Output the (x, y) coordinate of the center of the cell containing the given text.  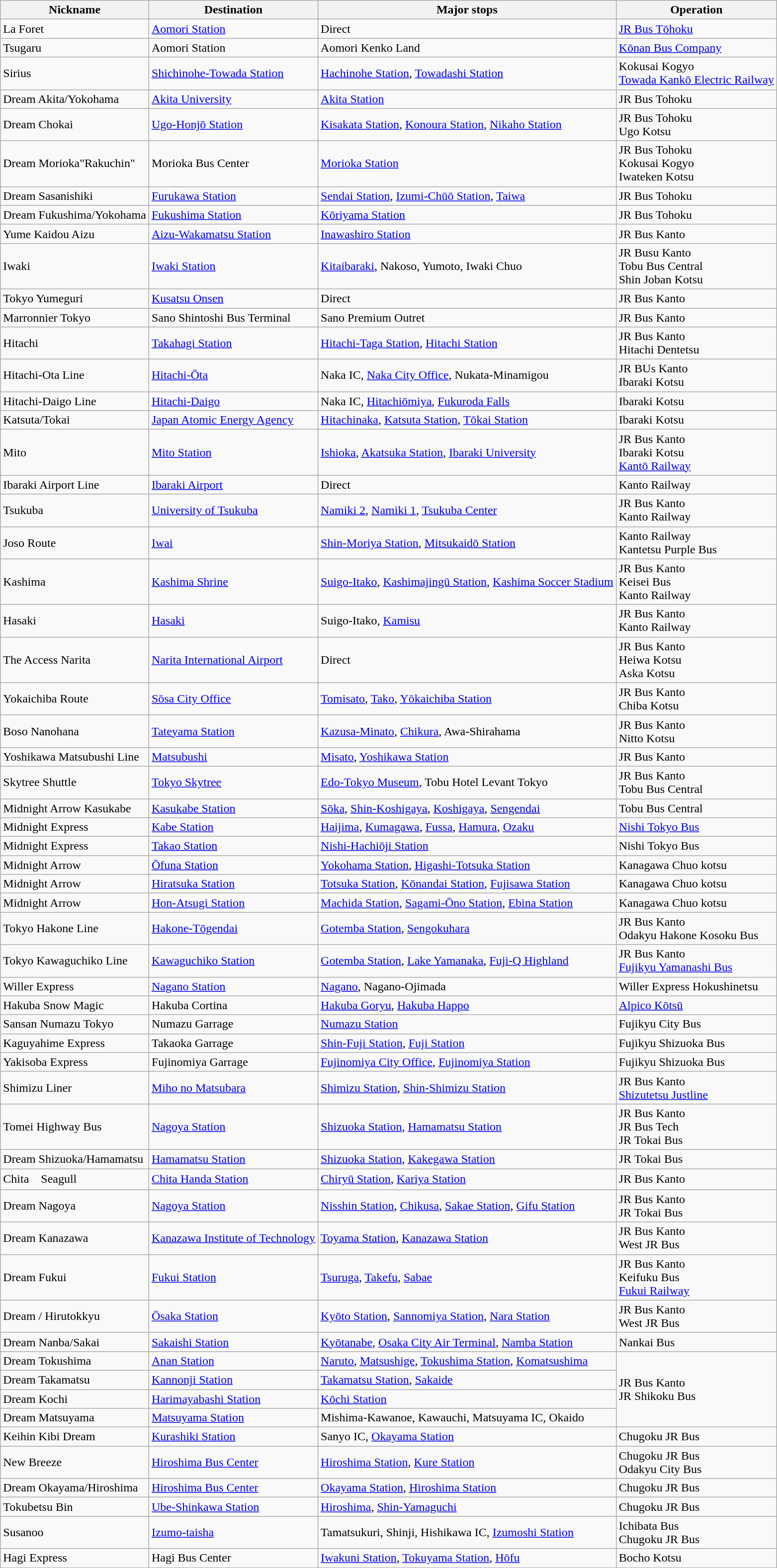
Hachinohe Station, Towadashi Station (467, 74)
Hagi Bus Center (233, 1558)
Fujikyu City Bus (696, 1024)
JR Bus KantoOdakyu Hakone Kosoku Bus (696, 929)
JR Bus KantoHitachi Dentetsu (696, 343)
JR BUs KantoIbaraki Kotsu (696, 376)
JR Bus TohokuUgo Kotsu (696, 124)
Nagano, Nagano-Ojimada (467, 986)
Kitaibaraki, Nakoso, Yumoto, Iwaki Chuo (467, 266)
Matsuyama Station (233, 1418)
JR Bus KantoJR Shikoku Bus (696, 1389)
Katsuta/Tokai (75, 420)
Sanyo IC, Okayama Station (467, 1437)
Morioka Station (467, 164)
Kawaguchiko Station (233, 960)
Izumo-taisha (233, 1532)
JR Bus KantoFujikyu Yamanashi Bus (696, 960)
Chita Seagull (75, 1179)
Mito Station (233, 452)
Ōsaka Station (233, 1316)
Hiratsuka Station (233, 884)
Harimayabashi Station (233, 1398)
JR Bus KantoChiba Kotsu (696, 699)
JR Bus KantoShizutetsu Justline (696, 1088)
Hitachi-Taga Station, Hitachi Station (467, 343)
Tamatsukuri, Shinji, Hishikawa IC, Izumoshi Station (467, 1532)
Tokyo Hakone Line (75, 929)
Yokohama Station, Higashi-Totsuka Station (467, 865)
Sirius (75, 74)
Ishioka, Akatsuka Station, Ibaraki University (467, 452)
Dream Nagoya (75, 1206)
JR Bus TohokuKokusai KogyoIwateken Kotsu (696, 164)
Naruto, Matsushige, Tokushima Station, Komatsushima (467, 1361)
Hiroshima, Shin-Yamaguchi (467, 1507)
JR Bus KantoJR Bus TechJR Tokai Bus (696, 1127)
Bocho Kotsu (696, 1558)
Takahagi Station (233, 343)
Hitachi-Daigo (233, 401)
Hitachi-Ota Line (75, 376)
Ugo-Honjō Station (233, 124)
Sansan Numazu Tokyo (75, 1024)
Shichinohe-Towada Station (233, 74)
Susanoo (75, 1532)
Hakuba Goryu, Hakuba Happo (467, 1005)
Dream Fukushima/Yokohama (75, 215)
Dream Takamatsu (75, 1380)
Tokyo Kawaguchiko Line (75, 960)
Akita University (233, 99)
Fujinomiya Garrage (233, 1062)
JR Bus KantoJR Tokai Bus (696, 1206)
Ichibata BusChugoku JR Bus (696, 1532)
Mito (75, 452)
Dream Kochi (75, 1398)
Tomei Highway Bus (75, 1127)
Kisakata Station, Konoura Station, Nikaho Station (467, 124)
Tomisato, Tako, Yōkaichiba Station (467, 699)
Anan Station (233, 1361)
Sano Premium Outret (467, 318)
Shin-Fuji Station, Fuji Station (467, 1043)
Hakuba Snow Magic (75, 1005)
Japan Atomic Energy Agency (233, 420)
The Access Narita (75, 660)
Chiryū Station, Kariya Station (467, 1179)
Hitachi (75, 343)
Kasukabe Station (233, 808)
Hagi Express (75, 1558)
Kabe Station (233, 827)
Nisshin Station, Chikusa, Sakae Station, Gifu Station (467, 1206)
Totsuka Station, Kōnandai Station, Fujisawa Station (467, 884)
Iwai (233, 543)
Haijima, Kumagawa, Fussa, Hamura, Ozaku (467, 827)
Takao Station (233, 846)
Ibaraki Airport Line (75, 485)
Yoshikawa Matsubushi Line (75, 757)
Kashima (75, 582)
Tsugaru (75, 48)
Tokubetsu Bin (75, 1507)
Namiki 2, Namiki 1, Tsukuba Center (467, 510)
Dream Sasanishiki (75, 196)
Sano Shintoshi Bus Terminal (233, 318)
Narita International Airport (233, 660)
Yakisoba Express (75, 1062)
Morioka Bus Center (233, 164)
JR Bus KantoHeiwa KotsuAska Kotsu (696, 660)
Kazusa-Minato, Chikura, Awa-Shirahama (467, 731)
Tobu Bus Central (696, 808)
Shimizu Liner (75, 1088)
Boso Nanohana (75, 731)
Sendai Station, Izumi-Chūō Station, Taiwa (467, 196)
Kannonji Station (233, 1380)
Inawashiro Station (467, 234)
Suigo-Itako, Kamisu (467, 620)
JR Bus KantoTobu Bus Central (696, 783)
Keihin Kibi Dream (75, 1437)
Suigo-Itako, Kashimajingū Station, Kashima Soccer Stadium (467, 582)
JR Busu KantoTobu Bus CentralShin Joban Kotsu (696, 266)
Nagano Station (233, 986)
La Foret (75, 29)
Shimizu Station, Shin-Shimizu Station (467, 1088)
Tsukuba (75, 510)
Gotemba Station, Sengokuhara (467, 929)
Kanto RailwayKantetsu Purple Bus (696, 543)
Iwakuni Station, Tokuyama Station, Hōfu (467, 1558)
Kashima Shrine (233, 582)
Numazu Garrage (233, 1024)
Nickname (75, 10)
Kokusai KogyoTowada Kankō Electric Railway (696, 74)
Misato, Yoshikawa Station (467, 757)
Sakaishi Station (233, 1342)
JR Bus KantoIbaraki KotsuKantō Railway (696, 452)
Takamatsu Station, Sakaide (467, 1380)
JR Bus KantoNitto Kotsu (696, 731)
Edo-Tokyo Museum, Tobu Hotel Levant Tokyo (467, 783)
Ibaraki Airport (233, 485)
Mishima-Kawanoe, Kawauchi, Matsuyama IC, Okaido (467, 1418)
Operation (696, 10)
Okayama Station, Hiroshima Station (467, 1488)
Dream Kanazawa (75, 1238)
Dream Nanba/Sakai (75, 1342)
Ube-Shinkawa Station (233, 1507)
Yume Kaidou Aizu (75, 234)
Dream Fukui (75, 1277)
Tsuruga, Takefu, Sabae (467, 1277)
Kōriyama Station (467, 215)
Kōnan Bus Company (696, 48)
Dream Tokushima (75, 1361)
Dream Morioka"Rakuchin" (75, 164)
Kyōtanabe, Osaka City Air Terminal, Namba Station (467, 1342)
Alpico Kōtsū (696, 1005)
Joso Route (75, 543)
Kanto Railway (696, 485)
Hitachi-Ōta (233, 376)
Willer Express (75, 986)
Marronnier Tokyo (75, 318)
Skytree Shuttle (75, 783)
Dream Shizuoka/Hamamatsu (75, 1159)
Sōka, Shin-Koshigaya, Koshigaya, Sengendai (467, 808)
Kurashiki Station (233, 1437)
Aizu-Wakamatsu Station (233, 234)
New Breeze (75, 1463)
Furukawa Station (233, 196)
Hitachi-Daigo Line (75, 401)
Hon-Atsugi Station (233, 903)
Nishi-Hachiōji Station (467, 846)
Fukui Station (233, 1277)
Kusatsu Onsen (233, 298)
Dream Matsuyama (75, 1418)
Numazu Station (467, 1024)
Willer Express Hokushinetsu (696, 986)
Iwaki Station (233, 266)
Fukushima Station (233, 215)
Tokyo Skytree (233, 783)
Ōfuna Station (233, 865)
Sōsa City Office (233, 699)
Tokyo Yumeguri (75, 298)
Kanazawa Institute of Technology (233, 1238)
Hamamatsu Station (233, 1159)
Tateyama Station (233, 731)
Shizuoka Station, Hamamatsu Station (467, 1127)
Shin-Moriya Station, Mitsukaidō Station (467, 543)
JR Bus KantoKeisei BusKanto Railway (696, 582)
Iwaki (75, 266)
Midnight Arrow Kasukabe (75, 808)
JR Bus KantoKeifuku BusFukui Railway (696, 1277)
Takaoka Garrage (233, 1043)
Nankai Bus (696, 1342)
Dream Okayama/Hiroshima (75, 1488)
Dream Akita/Yokohama (75, 99)
Chita Handa Station (233, 1179)
Fujinomiya City Office, Fujinomiya Station (467, 1062)
Dream / Hirutokkyu (75, 1316)
Dream Chokai (75, 124)
JR Bus Tōhoku (696, 29)
Hakone-Tōgendai (233, 929)
Shizuoka Station, Kakegawa Station (467, 1159)
Gotemba Station, Lake Yamanaka, Fuji-Q Highland (467, 960)
Kyōto Station, Sannomiya Station, Nara Station (467, 1316)
Toyama Station, Kanazawa Station (467, 1238)
Hakuba Cortina (233, 1005)
Machida Station, Sagami-Ōno Station, Ebina Station (467, 903)
University of Tsukuba (233, 510)
Major stops (467, 10)
Naka IC, Naka City Office, Nukata-Minamigou (467, 376)
Kaguyahime Express (75, 1043)
Yokaichiba Route (75, 699)
Hitachinaka, Katsuta Station, Tōkai Station (467, 420)
Naka IC, Hitachiōmiya, Fukuroda Falls (467, 401)
Kōchi Station (467, 1398)
JR Tokai Bus (696, 1159)
Miho no Matsubara (233, 1088)
Destination (233, 10)
Akita Station (467, 99)
Aomori Kenko Land (467, 48)
Hiroshima Station, Kure Station (467, 1463)
Chugoku JR BusOdakyu City Bus (696, 1463)
Matsubushi (233, 757)
